From the cell containing the given text, extract its center point as [x, y] coordinate. 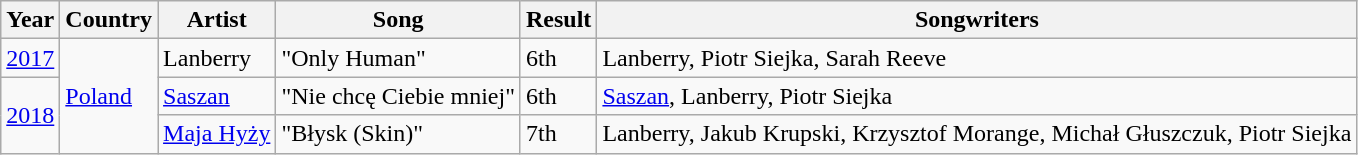
Saszan, Lanberry, Piotr Siejka [977, 96]
Result [558, 20]
"Błysk (Skin)" [398, 134]
Country [109, 20]
Poland [109, 96]
7th [558, 134]
2018 [30, 115]
Song [398, 20]
Artist [217, 20]
Lanberry [217, 58]
Songwriters [977, 20]
"Only Human" [398, 58]
Saszan [217, 96]
Year [30, 20]
"Nie chcę Ciebie mniej" [398, 96]
Maja Hyży [217, 134]
2017 [30, 58]
Lanberry, Jakub Krupski, Krzysztof Morange, Michał Głuszczuk, Piotr Siejka [977, 134]
Lanberry, Piotr Siejka, Sarah Reeve [977, 58]
